Pinpoint the cell where the given text exists, returning its (x, y) midpoint coordinate. 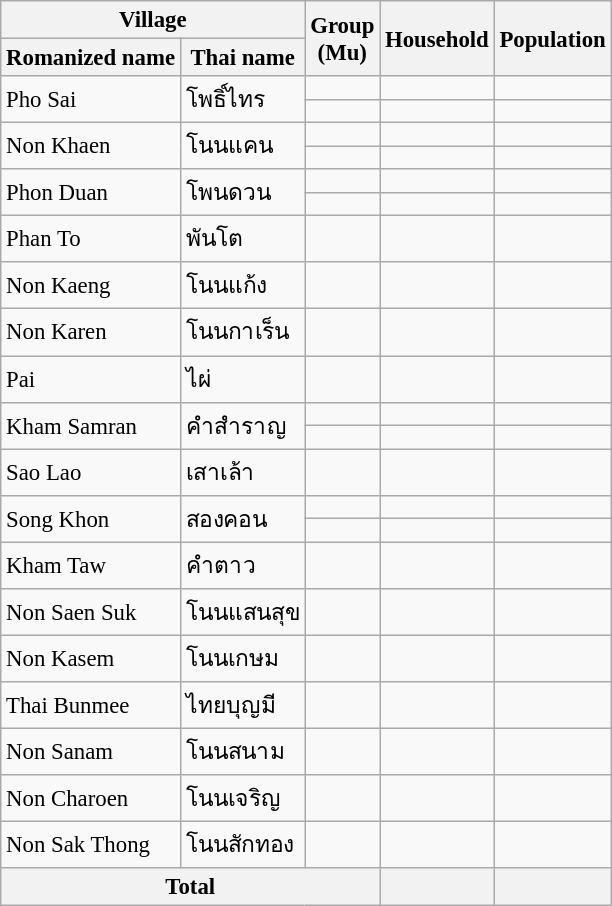
คำตาว (242, 566)
Population (552, 38)
Phan To (91, 240)
Non Charoen (91, 798)
เสาเล้า (242, 472)
Group(Mu) (342, 38)
โนนสนาม (242, 752)
Non Sak Thong (91, 846)
โนนเกษม (242, 658)
Thai Bunmee (91, 706)
Total (190, 887)
สองคอน (242, 518)
โพธิ์ไทร (242, 100)
ไผ่ (242, 380)
Household (437, 38)
โนนสักทอง (242, 846)
Non Kasem (91, 658)
Song Khon (91, 518)
Village (153, 20)
Non Kaeng (91, 286)
Thai name (242, 58)
Romanized name (91, 58)
Pai (91, 380)
โนนแก้ง (242, 286)
Pho Sai (91, 100)
Sao Lao (91, 472)
พันโต (242, 240)
ไทยบุญมี (242, 706)
Kham Samran (91, 426)
Phon Duan (91, 192)
โนนกาเร็น (242, 332)
Non Saen Suk (91, 612)
โนนเจริญ (242, 798)
Kham Taw (91, 566)
โพนดวน (242, 192)
คำสำราญ (242, 426)
Non Khaen (91, 146)
Non Sanam (91, 752)
โนนแสนสุข (242, 612)
Non Karen (91, 332)
โนนแคน (242, 146)
